Capture the cell that displays the provided text and extract its (X, Y) central coordinate. 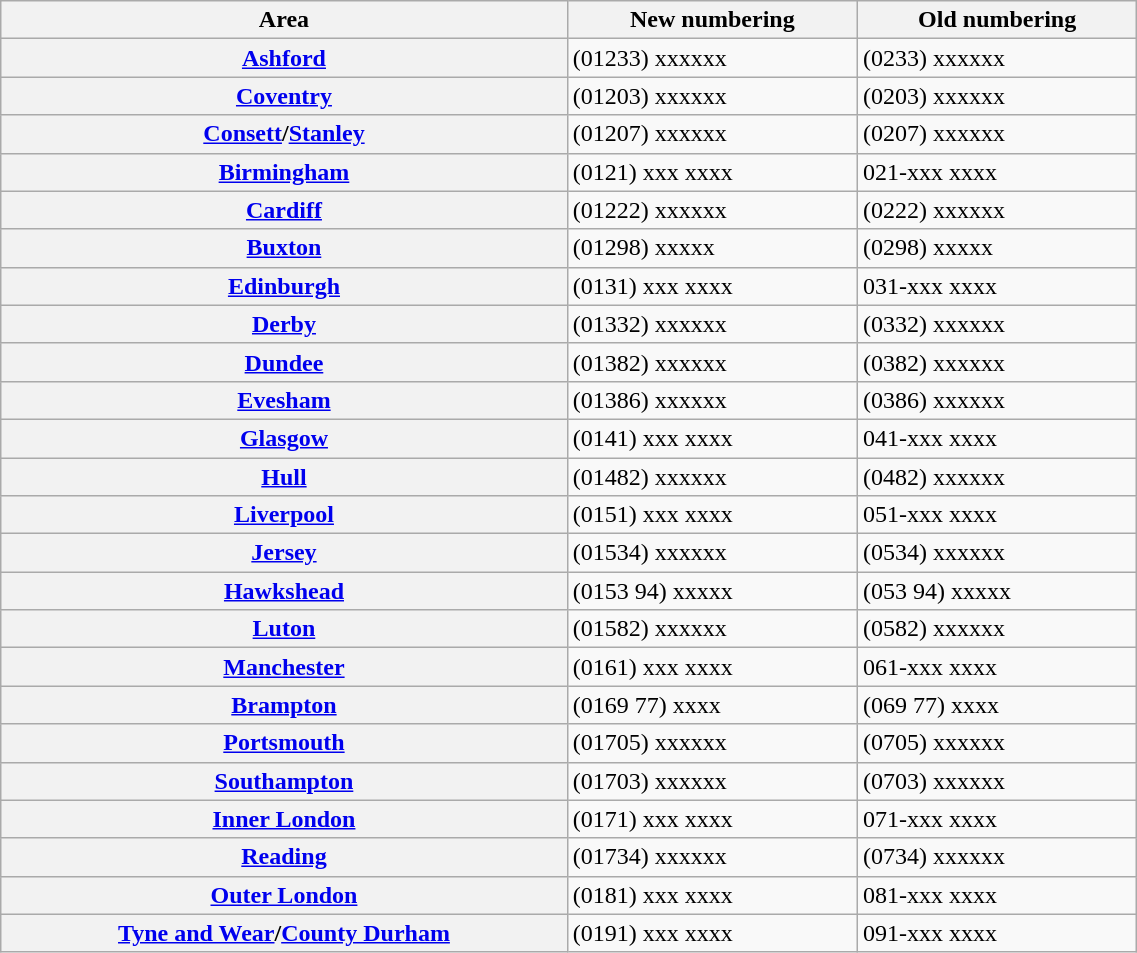
Dundee (284, 362)
(01382) xxxxxx (712, 362)
(0121) xxx xxxx (712, 172)
Inner London (284, 819)
Edinburgh (284, 286)
(01207) xxxxxx (712, 134)
Old numbering (996, 20)
(01582) xxxxxx (712, 629)
Glasgow (284, 438)
(0734) xxxxxx (996, 857)
061-xxx xxxx (996, 667)
(0233) xxxxxx (996, 58)
Birmingham (284, 172)
Brampton (284, 705)
Cardiff (284, 210)
(0382) xxxxxx (996, 362)
(0332) xxxxxx (996, 324)
081-xxx xxxx (996, 895)
(0386) xxxxxx (996, 400)
(01703) xxxxxx (712, 781)
(01222) xxxxxx (712, 210)
(0131) xxx xxxx (712, 286)
(0151) xxx xxxx (712, 515)
(0153 94) xxxxx (712, 591)
(01534) xxxxxx (712, 553)
(0181) xxx xxxx (712, 895)
Portsmouth (284, 743)
(0298) xxxxx (996, 248)
Manchester (284, 667)
(0161) xxx xxxx (712, 667)
Evesham (284, 400)
Luton (284, 629)
(01332) xxxxxx (712, 324)
071-xxx xxxx (996, 819)
New numbering (712, 20)
Coventry (284, 96)
Hawkshead (284, 591)
Derby (284, 324)
Consett/Stanley (284, 134)
(0171) xxx xxxx (712, 819)
(0482) xxxxxx (996, 477)
(053 94) xxxxx (996, 591)
(01233) xxxxxx (712, 58)
(01705) xxxxxx (712, 743)
(01482) xxxxxx (712, 477)
051-xxx xxxx (996, 515)
Jersey (284, 553)
(0222) xxxxxx (996, 210)
(01734) xxxxxx (712, 857)
(01298) xxxxx (712, 248)
031-xxx xxxx (996, 286)
021-xxx xxxx (996, 172)
Ashford (284, 58)
Liverpool (284, 515)
Outer London (284, 895)
(0141) xxx xxxx (712, 438)
(0703) xxxxxx (996, 781)
091-xxx xxxx (996, 933)
041-xxx xxxx (996, 438)
(0534) xxxxxx (996, 553)
(069 77) xxxx (996, 705)
Tyne and Wear/County Durham (284, 933)
(0207) xxxxxx (996, 134)
Hull (284, 477)
(0203) xxxxxx (996, 96)
(01386) xxxxxx (712, 400)
Reading (284, 857)
(0582) xxxxxx (996, 629)
(0169 77) xxxx (712, 705)
(01203) xxxxxx (712, 96)
(0705) xxxxxx (996, 743)
(0191) xxx xxxx (712, 933)
Buxton (284, 248)
Area (284, 20)
Southampton (284, 781)
